Identify which cell holds the provided text, then report its [x, y] central coordinate. 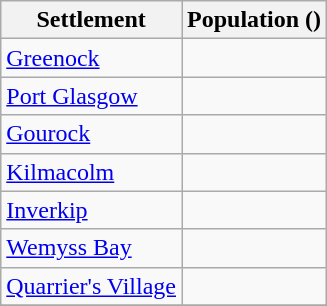
Inverkip [92, 210]
Greenock [92, 58]
Quarrier's Village [92, 286]
Gourock [92, 134]
Kilmacolm [92, 172]
Wemyss Bay [92, 248]
Port Glasgow [92, 96]
Settlement [92, 20]
Population () [254, 20]
